Detect which cell encompasses the target text, then output its [x, y] center coordinate. 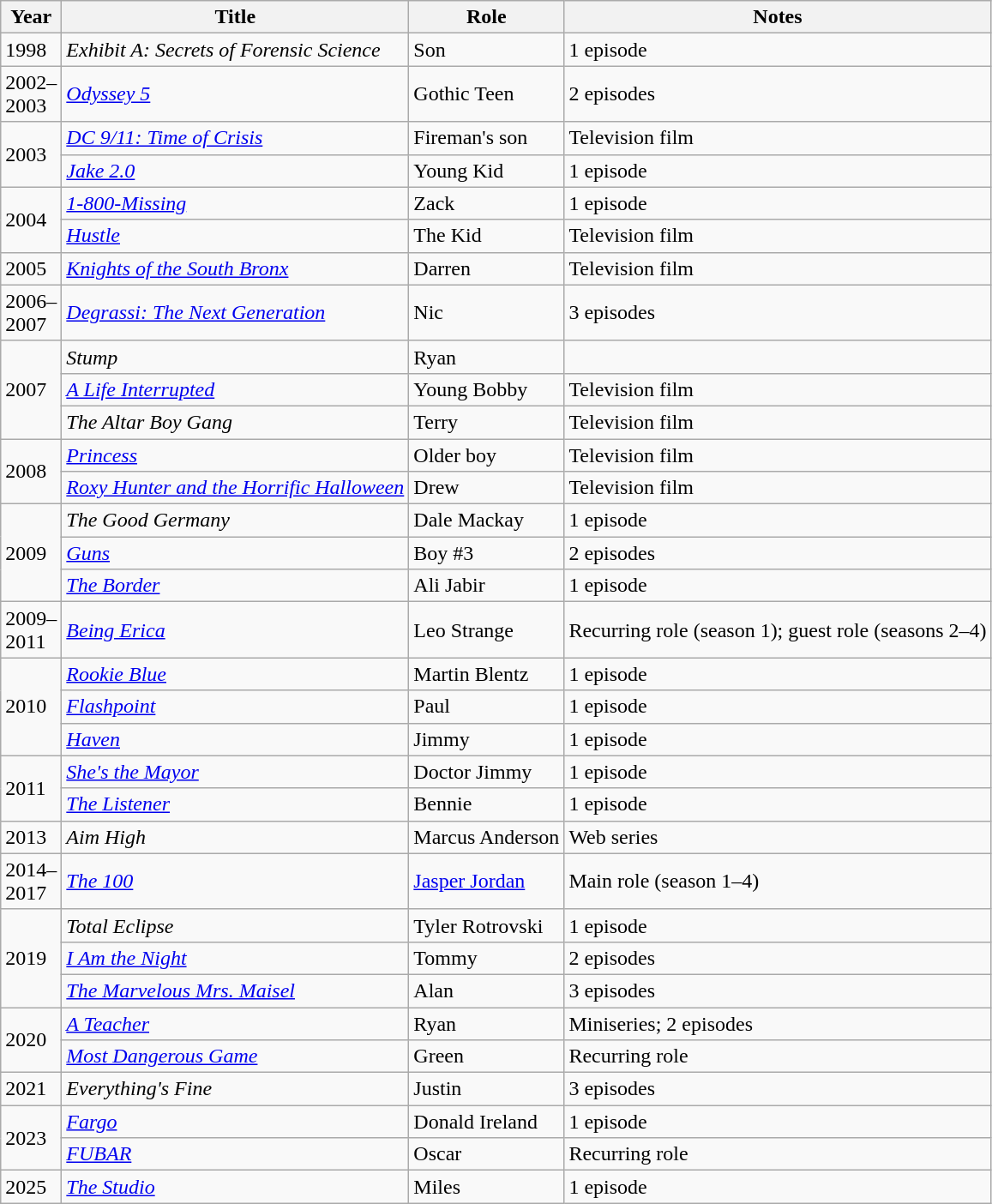
The Studio [235, 1187]
Dale Mackay [487, 521]
2011 [31, 788]
Degrassi: The Next Generation [235, 312]
Exhibit A: Secrets of Forensic Science [235, 50]
2003 [31, 154]
1-800-Missing [235, 203]
Fargo [235, 1122]
Darren [487, 268]
2019 [31, 958]
Young Bobby [487, 389]
2020 [31, 1039]
A Teacher [235, 1023]
Bennie [487, 804]
2010 [31, 707]
Jake 2.0 [235, 171]
Roxy Hunter and the Horrific Halloween [235, 488]
Green [487, 1057]
Stump [235, 357]
A Life Interrupted [235, 389]
Jasper Jordan [487, 882]
Everything's Fine [235, 1089]
The Listener [235, 804]
Title [235, 17]
Total Eclipse [235, 925]
Jimmy [487, 739]
Being Erica [235, 629]
Role [487, 17]
Nic [487, 312]
2006–2007 [31, 312]
Paul [487, 707]
2009 [31, 553]
2008 [31, 472]
The Kid [487, 236]
Alan [487, 990]
Drew [487, 488]
Guns [235, 553]
Recurring role (season 1); guest role (seasons 2–4) [778, 629]
Zack [487, 203]
Miniseries; 2 episodes [778, 1023]
2005 [31, 268]
Aim High [235, 837]
I Am the Night [235, 958]
The Border [235, 586]
Gothic Teen [487, 94]
Older boy [487, 455]
2021 [31, 1089]
She's the Mayor [235, 772]
Marcus Anderson [487, 837]
2009–2011 [31, 629]
Hustle [235, 236]
Fireman's son [487, 138]
2025 [31, 1187]
The Good Germany [235, 521]
Miles [487, 1187]
The Marvelous Mrs. Maisel [235, 990]
Main role (season 1–4) [778, 882]
Young Kid [487, 171]
The Altar Boy Gang [235, 422]
Donald Ireland [487, 1122]
Flashpoint [235, 707]
2013 [31, 837]
2002–2003 [31, 94]
2007 [31, 389]
Boy #3 [487, 553]
Tyler Rotrovski [487, 925]
Oscar [487, 1154]
Justin [487, 1089]
2023 [31, 1138]
Terry [487, 422]
Ali Jabir [487, 586]
DC 9/11: Time of Crisis [235, 138]
Tommy [487, 958]
Year [31, 17]
Odyssey 5 [235, 94]
1998 [31, 50]
FUBAR [235, 1154]
Most Dangerous Game [235, 1057]
2014–2017 [31, 882]
Princess [235, 455]
Leo Strange [487, 629]
The 100 [235, 882]
Notes [778, 17]
Martin Blentz [487, 674]
Haven [235, 739]
Knights of the South Bronx [235, 268]
2004 [31, 220]
Web series [778, 837]
Rookie Blue [235, 674]
Son [487, 50]
Doctor Jimmy [487, 772]
